Determine the [x, y] coordinate at the center of the cell enclosing the given text.  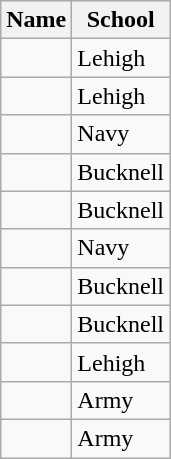
Name [36, 20]
School [121, 20]
